Scan for the cell matching the given text and deliver its (x, y) coordinate at center. 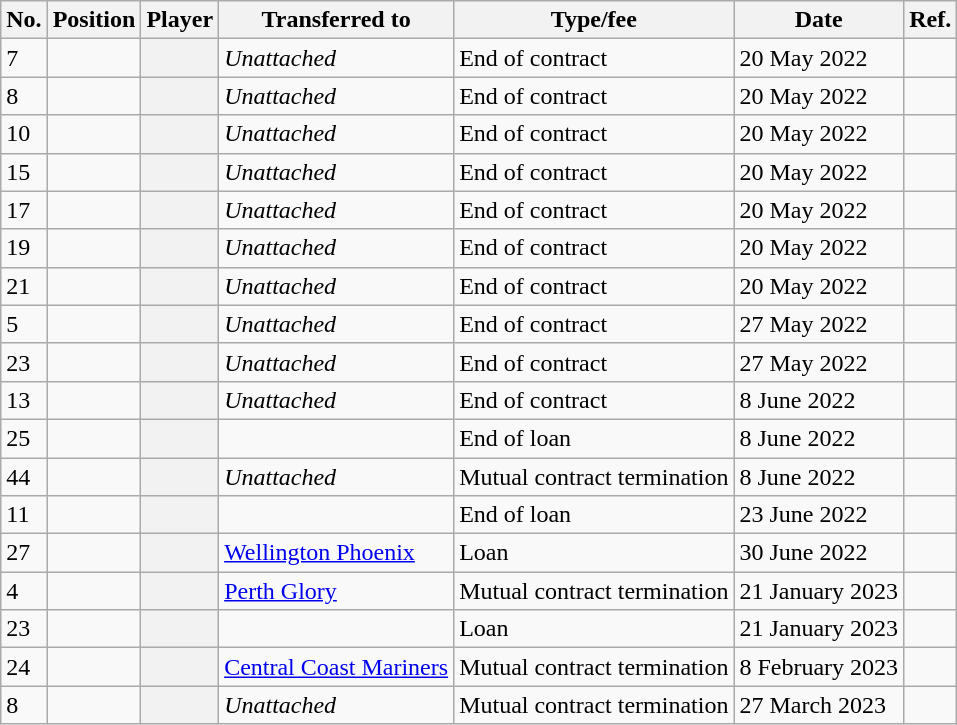
Perth Glory (336, 591)
No. (24, 20)
4 (24, 591)
24 (24, 667)
23 June 2022 (819, 515)
19 (24, 248)
10 (24, 134)
17 (24, 210)
Wellington Phoenix (336, 553)
7 (24, 58)
Position (94, 20)
27 March 2023 (819, 705)
5 (24, 324)
Transferred to (336, 20)
15 (24, 172)
Central Coast Mariners (336, 667)
Player (180, 20)
44 (24, 477)
Date (819, 20)
21 (24, 286)
13 (24, 400)
8 February 2023 (819, 667)
11 (24, 515)
30 June 2022 (819, 553)
27 (24, 553)
Ref. (930, 20)
Type/fee (594, 20)
25 (24, 438)
